Provide the [X, Y] coordinate of the cell's center where the given text is located.  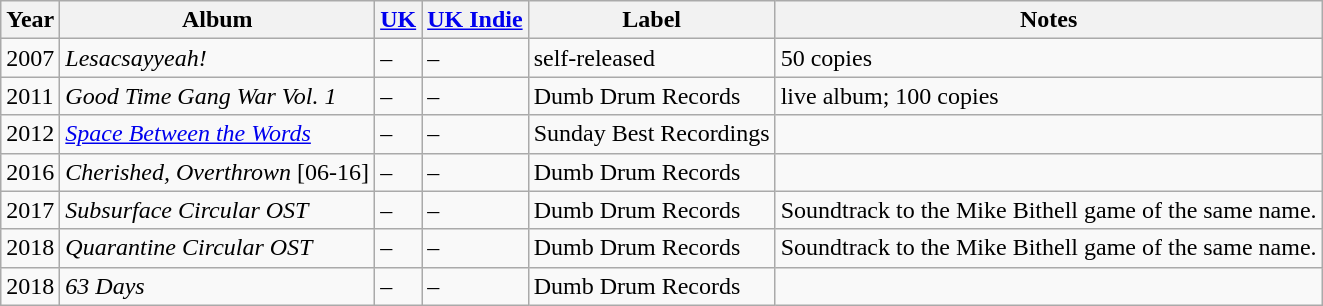
Quarantine Circular OST [218, 248]
UK Indie [475, 20]
Album [218, 20]
50 copies [1048, 58]
live album; 100 copies [1048, 96]
2016 [30, 172]
63 Days [218, 286]
UK [398, 20]
Label [652, 20]
Subsurface Circular OST [218, 210]
2012 [30, 134]
Sunday Best Recordings [652, 134]
2011 [30, 96]
Space Between the Words [218, 134]
Good Time Gang War Vol. 1 [218, 96]
self-released [652, 58]
Year [30, 20]
Notes [1048, 20]
2017 [30, 210]
Lesacsayyeah! [218, 58]
Cherished, Overthrown [06-16] [218, 172]
2007 [30, 58]
